For the text-containing cell, return its midpoint in (X, Y) coordinate format. 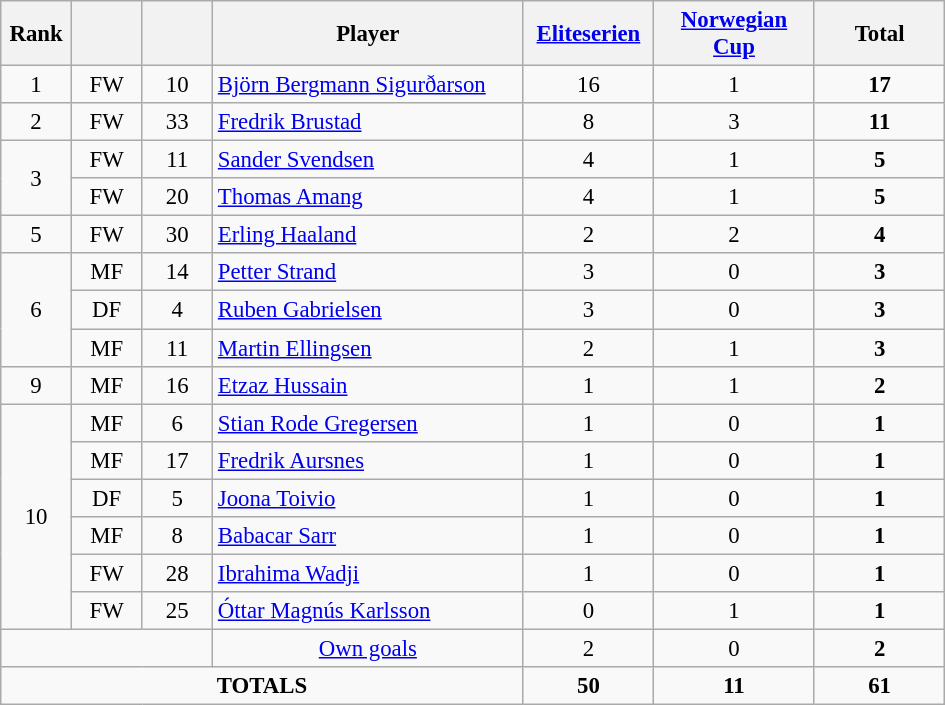
Fredrik Brustad (368, 122)
Thomas Amang (368, 197)
Own goals (368, 648)
25 (178, 611)
Etzaz Hussain (368, 385)
TOTALS (262, 686)
Björn Bergmann Sigurðarson (368, 85)
50 (588, 686)
Player (368, 34)
Ruben Gabrielsen (368, 310)
Óttar Magnús Karlsson (368, 611)
Norwegian Cup (734, 34)
28 (178, 573)
20 (178, 197)
61 (880, 686)
9 (36, 385)
Stian Rode Gregersen (368, 423)
Ibrahima Wadji (368, 573)
Total (880, 34)
33 (178, 122)
Babacar Sarr (368, 536)
Joona Toivio (368, 498)
Petter Strand (368, 273)
30 (178, 235)
14 (178, 273)
Rank (36, 34)
Eliteserien (588, 34)
Erling Haaland (368, 235)
Sander Svendsen (368, 160)
Martin Ellingsen (368, 348)
Fredrik Aursnes (368, 460)
